Pinpoint the cell where the given text exists, returning its (x, y) midpoint coordinate. 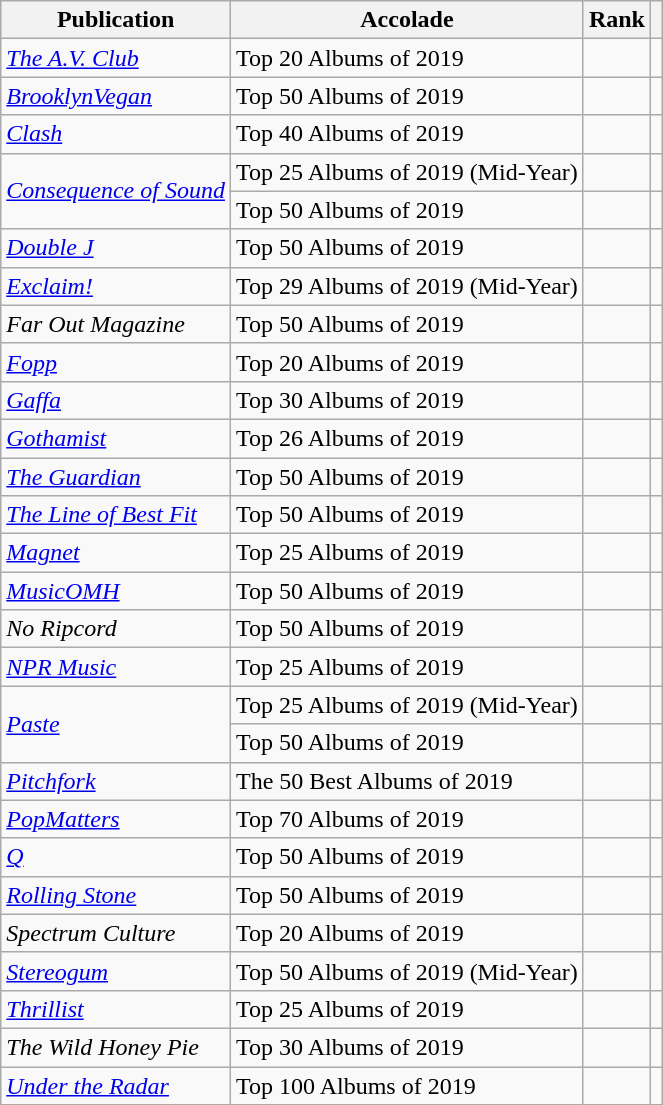
Exclaim! (116, 286)
Top 70 Albums of 2019 (406, 819)
Spectrum Culture (116, 933)
Accolade (406, 20)
Top 50 Albums of 2019 (Mid-Year) (406, 971)
Double J (116, 248)
BrooklynVegan (116, 96)
Stereogum (116, 971)
The 50 Best Albums of 2019 (406, 781)
Magnet (116, 553)
Rolling Stone (116, 895)
Publication (116, 20)
The Guardian (116, 477)
Gothamist (116, 438)
Thrillist (116, 1009)
Top 100 Albums of 2019 (406, 1085)
NPR Music (116, 667)
Rank (616, 20)
Top 40 Albums of 2019 (406, 134)
Far Out Magazine (116, 324)
Consequence of Sound (116, 191)
PopMatters (116, 819)
The A.V. Club (116, 58)
Top 29 Albums of 2019 (Mid-Year) (406, 286)
Q (116, 857)
No Ripcord (116, 629)
Pitchfork (116, 781)
Under the Radar (116, 1085)
The Wild Honey Pie (116, 1047)
The Line of Best Fit (116, 515)
Clash (116, 134)
Paste (116, 724)
Top 26 Albums of 2019 (406, 438)
Gaffa (116, 400)
MusicOMH (116, 591)
Fopp (116, 362)
